Output the [X, Y] coordinate of the center of the cell containing the given text.  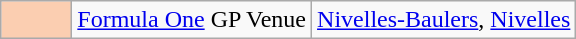
Formula One GP Venue [192, 20]
Nivelles-Baulers, Nivelles [444, 20]
